Locate the cell with the specified text and output its (x, y) center coordinate. 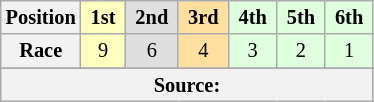
6th (349, 17)
Position (41, 17)
2nd (152, 17)
Race (41, 51)
3rd (203, 17)
3 (253, 51)
Source: (187, 85)
1 (349, 51)
4th (253, 17)
9 (104, 51)
4 (203, 51)
1st (104, 17)
6 (152, 51)
2 (301, 51)
5th (301, 17)
